Scan for the cell matching the given text and deliver its [X, Y] coordinate at center. 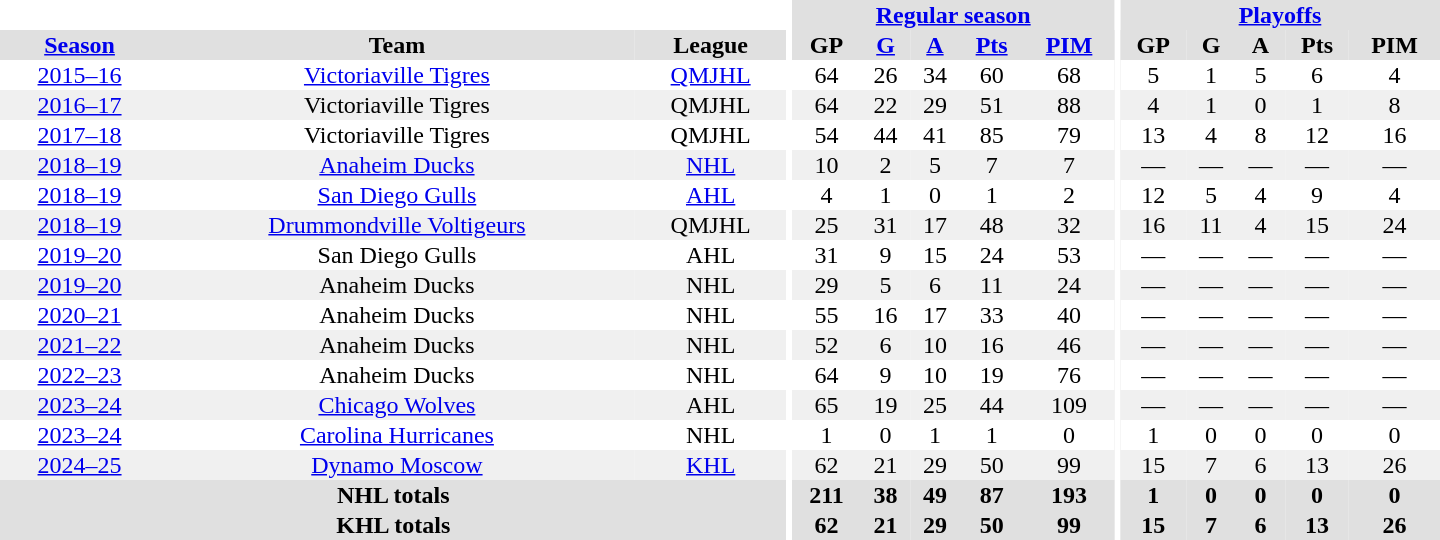
2024–25 [80, 465]
Team [397, 45]
Chicago Wolves [397, 405]
211 [826, 495]
41 [934, 135]
Dynamo Moscow [397, 465]
87 [992, 495]
2017–18 [80, 135]
2022–23 [80, 375]
2020–21 [80, 315]
2021–22 [80, 345]
85 [992, 135]
Playoffs [1280, 15]
40 [1070, 315]
Season [80, 45]
Drummondville Voltigeurs [397, 225]
76 [1070, 375]
60 [992, 75]
2016–17 [80, 105]
2015–16 [80, 75]
79 [1070, 135]
Regular season [953, 15]
34 [934, 75]
NHL totals [394, 495]
32 [1070, 225]
52 [826, 345]
65 [826, 405]
KHL totals [394, 525]
KHL [711, 465]
193 [1070, 495]
22 [886, 105]
League [711, 45]
54 [826, 135]
55 [826, 315]
68 [1070, 75]
109 [1070, 405]
88 [1070, 105]
48 [992, 225]
46 [1070, 345]
38 [886, 495]
51 [992, 105]
49 [934, 495]
33 [992, 315]
53 [1070, 255]
Carolina Hurricanes [397, 435]
